Return the (X, Y) coordinate for the center point of the cell that contains the specified text.  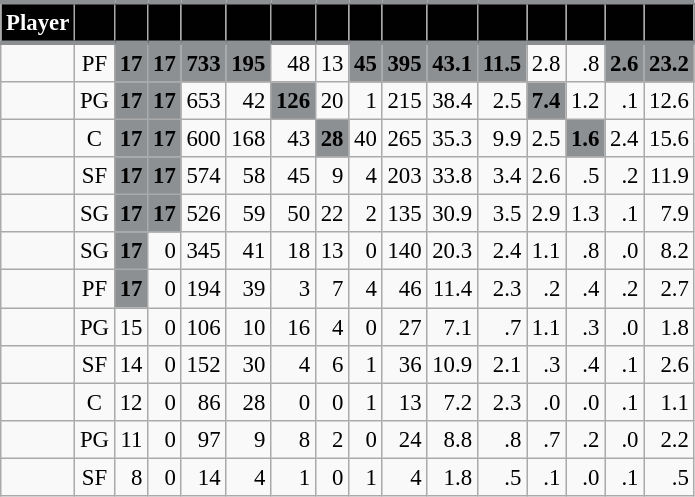
58 (248, 176)
203 (404, 176)
3.4 (502, 176)
97 (204, 439)
345 (204, 251)
152 (204, 364)
8.8 (452, 439)
27 (404, 327)
Player (38, 22)
168 (248, 139)
2.7 (669, 289)
126 (294, 101)
600 (204, 139)
35.3 (452, 139)
24 (404, 439)
194 (204, 289)
36 (404, 364)
50 (294, 214)
195 (248, 62)
3.5 (502, 214)
395 (404, 62)
39 (248, 289)
86 (204, 402)
46 (404, 289)
20 (332, 101)
20.3 (452, 251)
2.2 (669, 439)
265 (404, 139)
15.6 (669, 139)
42 (248, 101)
733 (204, 62)
22 (332, 214)
7.2 (452, 402)
2.9 (546, 214)
2.1 (502, 364)
7.1 (452, 327)
43.1 (452, 62)
30 (248, 364)
8.2 (669, 251)
48 (294, 62)
7.4 (546, 101)
11.4 (452, 289)
653 (204, 101)
3 (294, 289)
11.9 (669, 176)
16 (294, 327)
140 (404, 251)
12 (130, 402)
10.9 (452, 364)
6 (332, 364)
11 (130, 439)
106 (204, 327)
18 (294, 251)
7 (332, 289)
12.6 (669, 101)
43 (294, 139)
10 (248, 327)
526 (204, 214)
7.9 (669, 214)
215 (404, 101)
40 (366, 139)
41 (248, 251)
11.5 (502, 62)
135 (404, 214)
23.2 (669, 62)
38.4 (452, 101)
1.3 (586, 214)
30.9 (452, 214)
574 (204, 176)
33.8 (452, 176)
2.8 (546, 62)
1.6 (586, 139)
59 (248, 214)
9.9 (502, 139)
15 (130, 327)
1.2 (586, 101)
